Return the [X, Y] coordinate for the center point of the cell that contains the specified text.  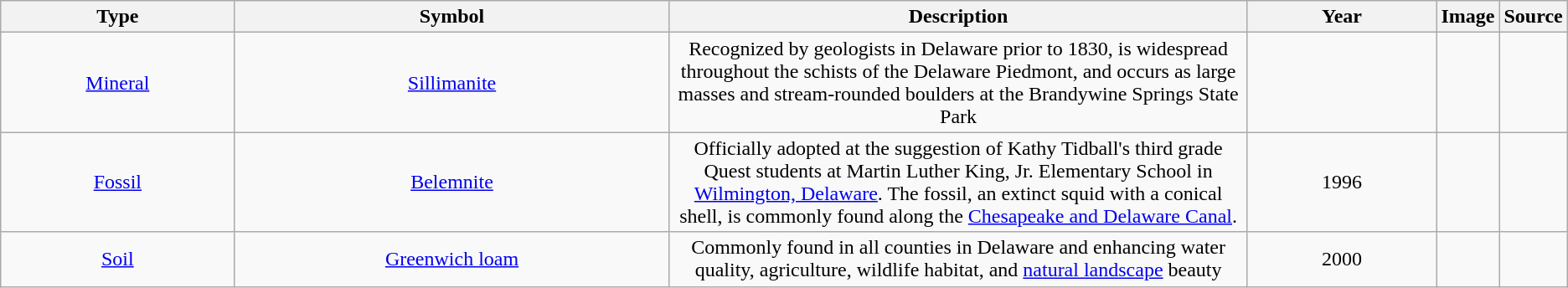
Image [1467, 17]
Source [1533, 17]
Belemnite [452, 183]
Symbol [452, 17]
Year [1342, 17]
Soil [117, 260]
Sillimanite [452, 82]
Type [117, 17]
2000 [1342, 260]
1996 [1342, 183]
Fossil [117, 183]
Greenwich loam [452, 260]
Mineral [117, 82]
Description [958, 17]
Commonly found in all counties in Delaware and enhancing water quality, agriculture, wildlife habitat, and natural landscape beauty [958, 260]
